Identify which cell holds the provided text, then report its [X, Y] central coordinate. 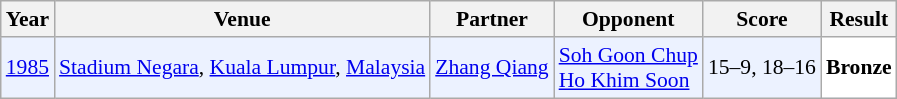
Year [28, 19]
1985 [28, 68]
Result [859, 19]
Soh Goon Chup Ho Khim Soon [628, 68]
Zhang Qiang [492, 68]
15–9, 18–16 [762, 68]
Stadium Negara, Kuala Lumpur, Malaysia [242, 68]
Partner [492, 19]
Venue [242, 19]
Score [762, 19]
Bronze [859, 68]
Opponent [628, 19]
